Search for the cell housing the specified text and yield its (x, y) center coordinate. 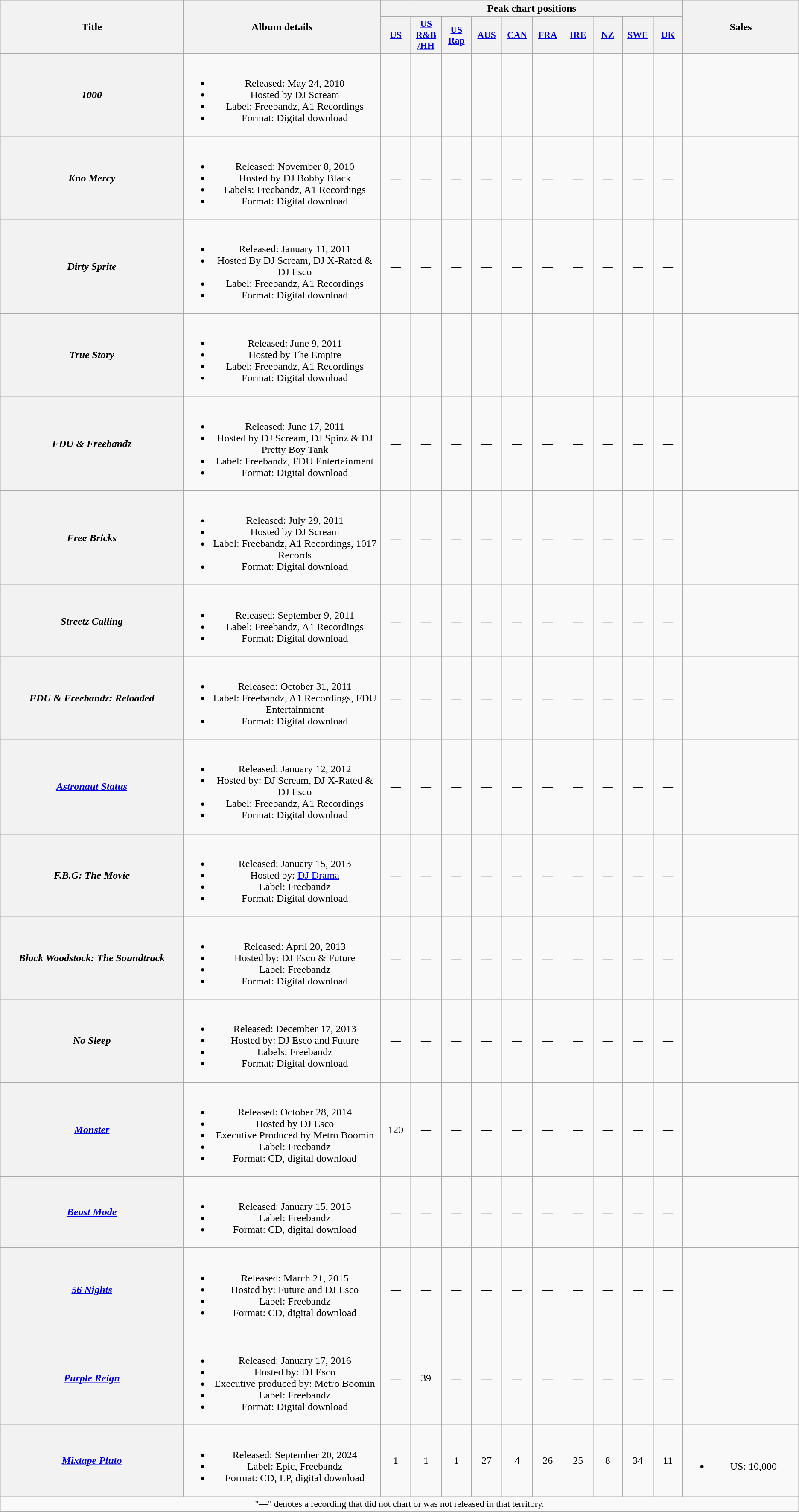
Released: March 21, 2015Hosted by: Future and DJ EscoLabel: FreebandzFormat: CD, digital download (282, 1289)
Released: January 15, 2015Label: FreebandzFormat: CD, digital download (282, 1212)
Mixtape Pluto (92, 1461)
Streetz Calling (92, 621)
8 (608, 1461)
Released: January 17, 2016Hosted by: DJ EscoExecutive produced by: Metro BoominLabel: FreebandzFormat: Digital download (282, 1378)
27 (487, 1461)
Released: January 15, 2013Hosted by: DJ DramaLabel: FreebandzFormat: Digital download (282, 875)
Black Woodstock: The Soundtrack (92, 958)
IRE (578, 35)
Released: October 28, 2014Hosted by DJ EscoExecutive Produced by Metro BoominLabel: FreebandzFormat: CD, digital download (282, 1130)
Released: January 11, 2011Hosted By DJ Scream, DJ X-Rated & DJ EscoLabel: Freebandz, A1 RecordingsFormat: Digital download (282, 266)
No Sleep (92, 1041)
US (396, 35)
Sales (741, 27)
Released: September 20, 2024Label: Epic, FreebandzFormat: CD, LP, digital download (282, 1461)
FDU & Freebandz (92, 444)
56 Nights (92, 1289)
26 (548, 1461)
NZ (608, 35)
1000 (92, 95)
Astronaut Status (92, 786)
Released: December 17, 2013Hosted by: DJ Esco and FutureLabels: FreebandzFormat: Digital download (282, 1041)
US: 10,000 (741, 1461)
Released: June 9, 2011Hosted by The EmpireLabel: Freebandz, A1 RecordingsFormat: Digital download (282, 355)
CAN (517, 35)
Released: June 17, 2011Hosted by DJ Scream, DJ Spinz & DJ Pretty Boy TankLabel: Freebandz, FDU EntertainmentFormat: Digital download (282, 444)
Album details (282, 27)
Released: September 9, 2011Label: Freebandz, A1 RecordingsFormat: Digital download (282, 621)
FRA (548, 35)
39 (426, 1378)
USR&B/HH (426, 35)
FDU & Freebandz: Reloaded (92, 698)
34 (638, 1461)
AUS (487, 35)
F.B.G: The Movie (92, 875)
Purple Reign (92, 1378)
Monster (92, 1130)
Free Bricks (92, 538)
Beast Mode (92, 1212)
SWE (638, 35)
Peak chart positions (532, 9)
Dirty Sprite (92, 266)
True Story (92, 355)
Released: May 24, 2010Hosted by DJ ScreamLabel: Freebandz, A1 RecordingsFormat: Digital download (282, 95)
Released: April 20, 2013Hosted by: DJ Esco & FutureLabel: FreebandzFormat: Digital download (282, 958)
11 (668, 1461)
Released: October 31, 2011Label: Freebandz, A1 Recordings, FDU EntertainmentFormat: Digital download (282, 698)
USRap (456, 35)
Title (92, 27)
4 (517, 1461)
Kno Mercy (92, 178)
Released: July 29, 2011Hosted by DJ ScreamLabel: Freebandz, A1 Recordings, 1017 RecordsFormat: Digital download (282, 538)
"—" denotes a recording that did not chart or was not released in that territory. (399, 1504)
UK (668, 35)
25 (578, 1461)
Released: January 12, 2012Hosted by: DJ Scream, DJ X-Rated & DJ EscoLabel: Freebandz, A1 RecordingsFormat: Digital download (282, 786)
120 (396, 1130)
Released: November 8, 2010Hosted by DJ Bobby BlackLabels: Freebandz, A1 RecordingsFormat: Digital download (282, 178)
